From the cell containing the given text, extract its center point as [X, Y] coordinate. 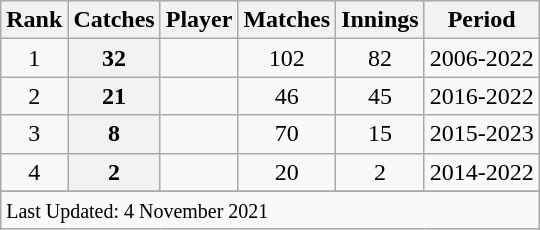
Period [482, 20]
2014-2022 [482, 172]
Catches [114, 20]
Player [199, 20]
3 [34, 134]
32 [114, 58]
1 [34, 58]
Innings [380, 20]
2006-2022 [482, 58]
4 [34, 172]
45 [380, 96]
Last Updated: 4 November 2021 [270, 210]
Matches [287, 20]
20 [287, 172]
Rank [34, 20]
82 [380, 58]
15 [380, 134]
8 [114, 134]
46 [287, 96]
2016-2022 [482, 96]
102 [287, 58]
70 [287, 134]
21 [114, 96]
2015-2023 [482, 134]
